Search for the cell housing the specified text and yield its [x, y] center coordinate. 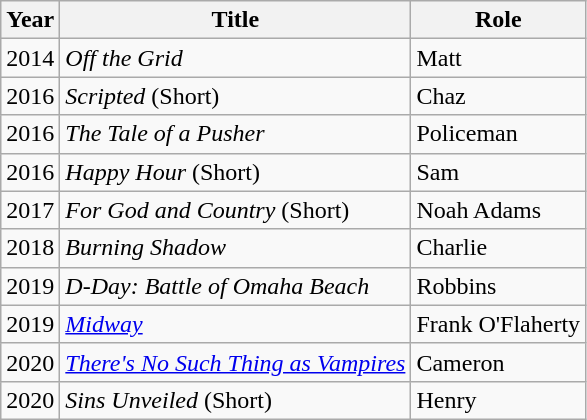
Matt [498, 58]
Happy Hour (Short) [236, 172]
Role [498, 20]
Chaz [498, 96]
For God and Country (Short) [236, 210]
Henry [498, 400]
Scripted (Short) [236, 96]
Sam [498, 172]
Robbins [498, 286]
Policeman [498, 134]
Cameron [498, 362]
Burning Shadow [236, 248]
Frank O'Flaherty [498, 324]
Year [30, 20]
Title [236, 20]
Sins Unveiled (Short) [236, 400]
The Tale of a Pusher [236, 134]
2017 [30, 210]
2014 [30, 58]
There's No Such Thing as Vampires [236, 362]
Charlie [498, 248]
Noah Adams [498, 210]
D-Day: Battle of Omaha Beach [236, 286]
2018 [30, 248]
Off the Grid [236, 58]
Midway [236, 324]
